Detect which cell encompasses the target text, then output its [x, y] center coordinate. 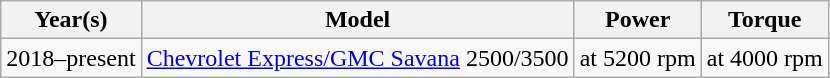
Model [358, 20]
Year(s) [71, 20]
Chevrolet Express/GMC Savana 2500/3500 [358, 58]
Torque [764, 20]
at 4000 rpm [764, 58]
Power [638, 20]
2018–present [71, 58]
at 5200 rpm [638, 58]
